Determine the [X, Y] coordinate at the center of the cell enclosing the given text.  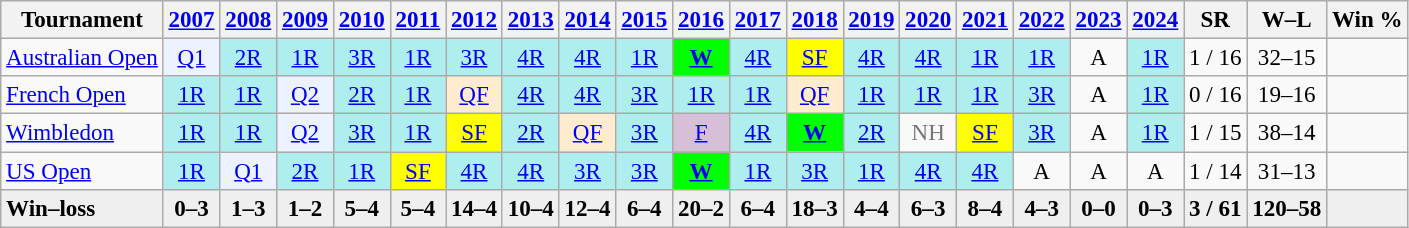
1 / 14 [1216, 171]
0 / 16 [1216, 95]
19–16 [1287, 95]
1 / 15 [1216, 133]
8–4 [986, 209]
Wimbledon [82, 133]
French Open [82, 95]
1–2 [306, 209]
NH [928, 133]
0–0 [1098, 209]
2011 [418, 20]
38–14 [1287, 133]
4–3 [1042, 209]
Win % [1368, 20]
32–15 [1287, 58]
2007 [192, 20]
3 / 61 [1216, 209]
120–58 [1287, 209]
12–4 [588, 209]
2014 [588, 20]
SR [1216, 20]
2018 [814, 20]
US Open [82, 171]
Tournament [82, 20]
2022 [1042, 20]
10–4 [530, 209]
2021 [986, 20]
2023 [1098, 20]
2009 [306, 20]
1 / 16 [1216, 58]
2016 [702, 20]
Australian Open [82, 58]
20–2 [702, 209]
6–3 [928, 209]
2024 [1156, 20]
4–4 [872, 209]
2017 [758, 20]
18–3 [814, 209]
W–L [1287, 20]
2019 [872, 20]
14–4 [474, 209]
2013 [530, 20]
2020 [928, 20]
2012 [474, 20]
2008 [248, 20]
Win–loss [82, 209]
2015 [644, 20]
31–13 [1287, 171]
F [702, 133]
2010 [362, 20]
1–3 [248, 209]
